Identify which cell holds the provided text, then report its [X, Y] central coordinate. 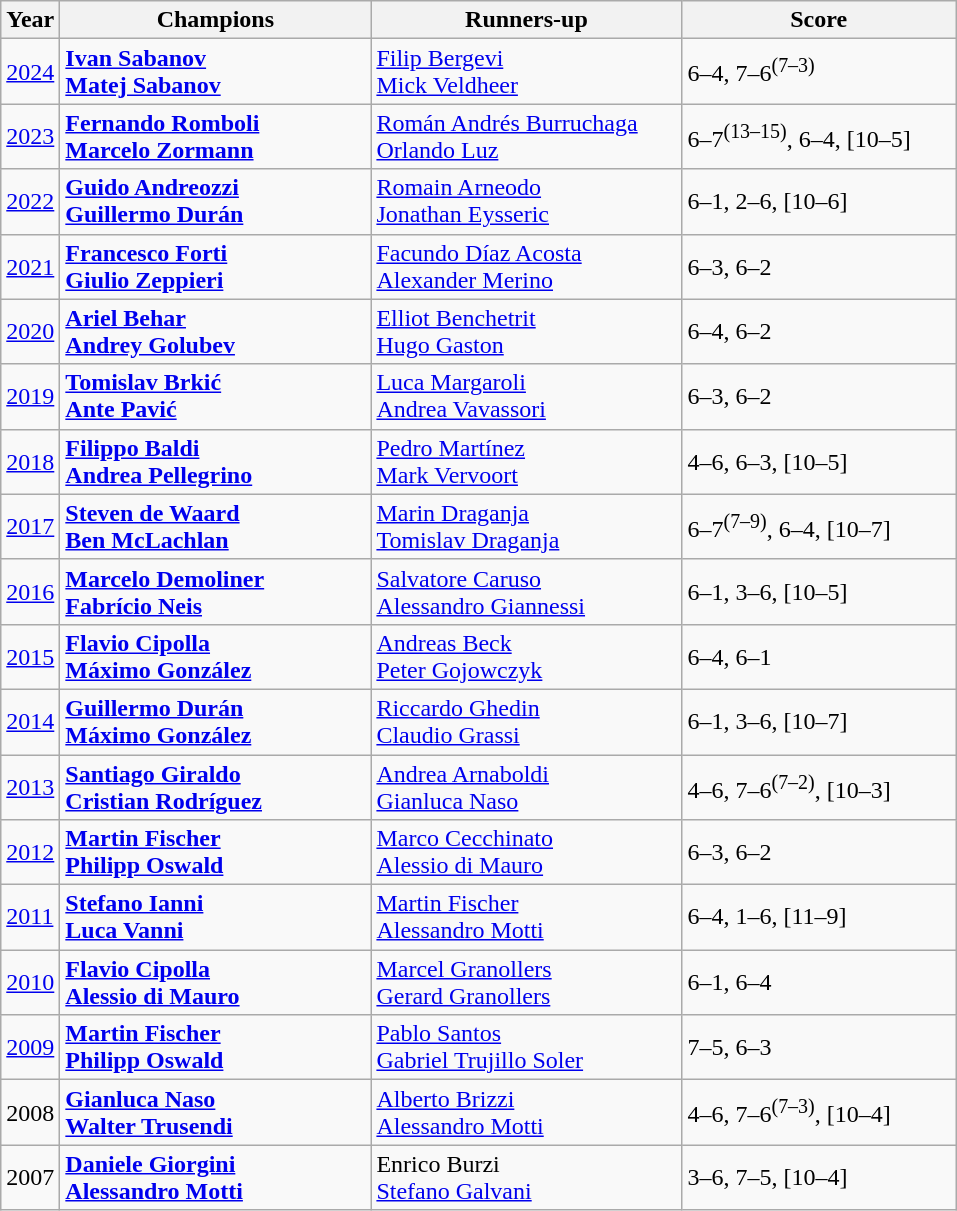
Fernando Romboli Marcelo Zormann [216, 136]
Guillermo Durán Máximo González [216, 722]
Flavio Cipolla Máximo González [216, 656]
Marcelo Demoliner Fabrício Neis [216, 592]
Marcel Granollers Gerard Granollers [526, 982]
Elliot Benchetrit Hugo Gaston [526, 332]
6–1, 3–6, [10–5] [819, 592]
6–4, 6–1 [819, 656]
Ariel Behar Andrey Golubev [216, 332]
Salvatore Caruso Alessandro Giannessi [526, 592]
2020 [30, 332]
Runners-up [526, 20]
6–1, 2–6, [10–6] [819, 202]
Score [819, 20]
Year [30, 20]
6–4, 6–2 [819, 332]
Steven de Waard Ben McLachlan [216, 526]
2023 [30, 136]
2021 [30, 266]
6–1, 3–6, [10–7] [819, 722]
2012 [30, 852]
Flavio Cipolla Alessio di Mauro [216, 982]
2015 [30, 656]
2013 [30, 786]
2014 [30, 722]
Romain Arneodo Jonathan Eysseric [526, 202]
2010 [30, 982]
2019 [30, 396]
Stefano Ianni Luca Vanni [216, 918]
Ivan Sabanov Matej Sabanov [216, 72]
Facundo Díaz Acosta Alexander Merino [526, 266]
Filip Bergevi Mick Veldheer [526, 72]
2017 [30, 526]
6–1, 6–4 [819, 982]
Andrea Arnaboldi Gianluca Naso [526, 786]
6–4, 7–6(7–3) [819, 72]
6–4, 1–6, [11–9] [819, 918]
Riccardo Ghedin Claudio Grassi [526, 722]
4–6, 6–3, [10–5] [819, 462]
2016 [30, 592]
4–6, 7–6(7–3), [10–4] [819, 1112]
Santiago Giraldo Cristian Rodríguez [216, 786]
Francesco Forti Giulio Zeppieri [216, 266]
6–7(13–15), 6–4, [10–5] [819, 136]
Andreas Beck Peter Gojowczyk [526, 656]
Martin Fischer Alessandro Motti [526, 918]
Pablo Santos Gabriel Trujillo Soler [526, 1048]
6–7(7–9), 6–4, [10–7] [819, 526]
2011 [30, 918]
3–6, 7–5, [10–4] [819, 1178]
2024 [30, 72]
Marco Cecchinato Alessio di Mauro [526, 852]
Champions [216, 20]
Guido Andreozzi Guillermo Durán [216, 202]
2009 [30, 1048]
Tomislav Brkić Ante Pavić [216, 396]
2022 [30, 202]
2008 [30, 1112]
Filippo Baldi Andrea Pellegrino [216, 462]
2018 [30, 462]
Luca Margaroli Andrea Vavassori [526, 396]
Alberto Brizzi Alessandro Motti [526, 1112]
Gianluca Naso Walter Trusendi [216, 1112]
Pedro Martínez Mark Vervoort [526, 462]
7–5, 6–3 [819, 1048]
Román Andrés Burruchaga Orlando Luz [526, 136]
Marin Draganja Tomislav Draganja [526, 526]
2007 [30, 1178]
Enrico Burzi Stefano Galvani [526, 1178]
4–6, 7–6(7–2), [10–3] [819, 786]
Daniele Giorgini Alessandro Motti [216, 1178]
